Find where the given text appears and provide that cell's center as [X, Y] coordinate. 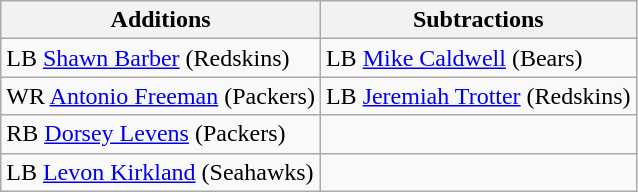
LB Jeremiah Trotter (Redskins) [478, 96]
LB Shawn Barber (Redskins) [161, 58]
LB Levon Kirkland (Seahawks) [161, 172]
Additions [161, 20]
LB Mike Caldwell (Bears) [478, 58]
WR Antonio Freeman (Packers) [161, 96]
Subtractions [478, 20]
RB Dorsey Levens (Packers) [161, 134]
